Identify which cell holds the provided text, then report its [x, y] central coordinate. 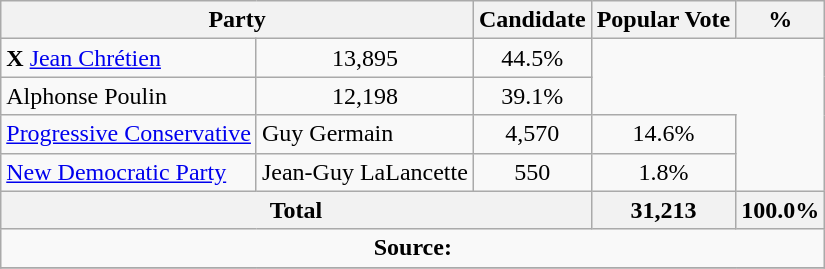
Total [296, 210]
Jean-Guy LaLancette [364, 172]
100.0% [780, 210]
550 [532, 172]
Candidate [532, 20]
X Jean Chrétien [129, 58]
31,213 [664, 210]
Alphonse Poulin [129, 96]
4,570 [532, 134]
Guy Germain [364, 134]
New Democratic Party [129, 172]
Popular Vote [664, 20]
13,895 [364, 58]
12,198 [364, 96]
14.6% [664, 134]
Source: [413, 248]
44.5% [532, 58]
% [780, 20]
1.8% [664, 172]
39.1% [532, 96]
Progressive Conservative [129, 134]
Party [238, 20]
